For the text-containing cell, return its midpoint in [x, y] coordinate format. 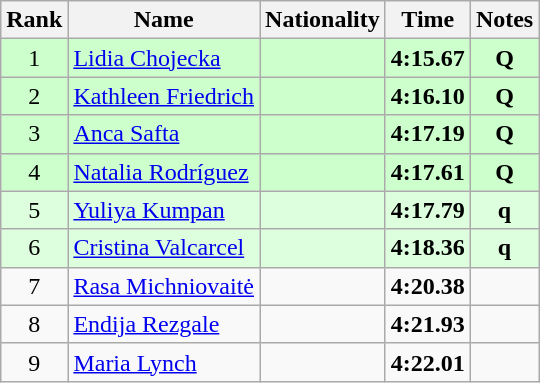
1 [34, 58]
4:22.01 [428, 362]
8 [34, 324]
Lidia Chojecka [164, 58]
Yuliya Kumpan [164, 210]
7 [34, 286]
Endija Rezgale [164, 324]
Nationality [323, 20]
4:15.67 [428, 58]
Anca Safta [164, 134]
Time [428, 20]
Rasa Michniovaitė [164, 286]
2 [34, 96]
4:17.61 [428, 172]
4:17.19 [428, 134]
4 [34, 172]
5 [34, 210]
4:17.79 [428, 210]
Notes [504, 20]
Kathleen Friedrich [164, 96]
Natalia Rodríguez [164, 172]
4:21.93 [428, 324]
9 [34, 362]
6 [34, 248]
Maria Lynch [164, 362]
3 [34, 134]
Rank [34, 20]
4:16.10 [428, 96]
4:18.36 [428, 248]
4:20.38 [428, 286]
Name [164, 20]
Cristina Valcarcel [164, 248]
